Search for the cell housing the specified text and yield its [X, Y] center coordinate. 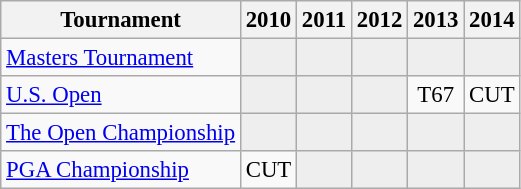
Masters Tournament [121, 58]
2012 [379, 20]
The Open Championship [121, 133]
2014 [492, 20]
U.S. Open [121, 95]
2011 [324, 20]
2010 [268, 20]
T67 [436, 95]
PGA Championship [121, 170]
Tournament [121, 20]
2013 [436, 20]
